Find where the given text appears and provide that cell's center as (X, Y) coordinate. 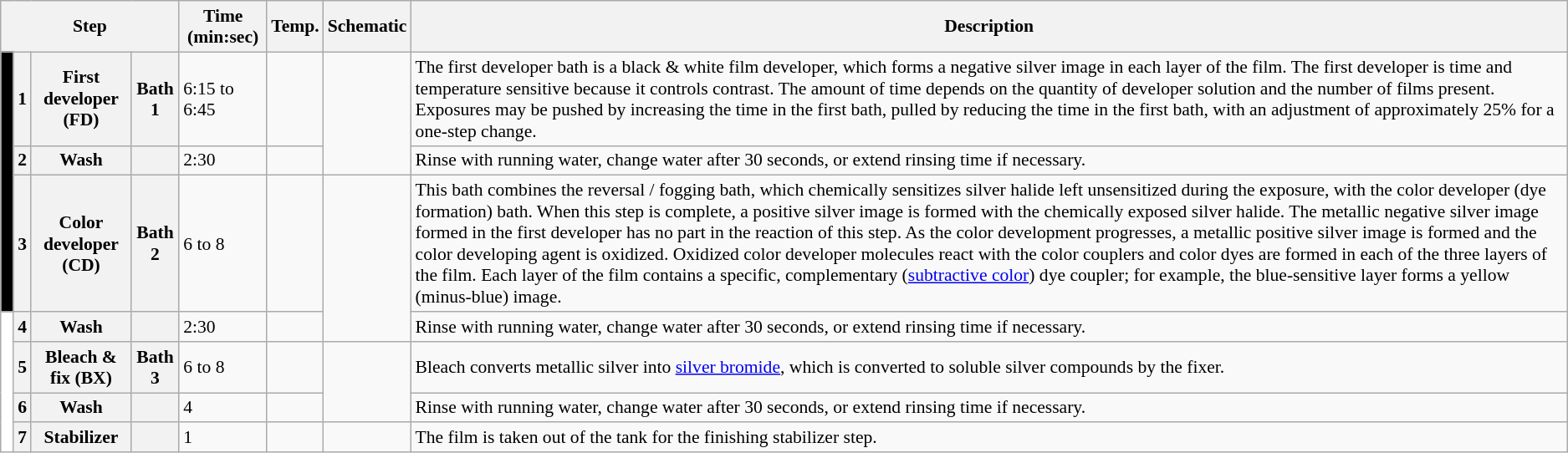
Stabilizer (81, 438)
Bath 1 (156, 99)
Schematic (368, 27)
Description (989, 27)
6 (22, 408)
5 (22, 368)
Step (90, 27)
3 (22, 244)
2 (22, 160)
First developer (FD) (81, 99)
7 (22, 438)
The film is taken out of the tank for the finishing stabilizer step. (989, 438)
Time (min:sec) (222, 27)
Bleach & fix (BX) (81, 368)
Bleach converts metallic silver into silver bromide, which is converted to soluble silver compounds by the fixer. (989, 368)
6:15 to 6:45 (222, 99)
Color developer (CD) (81, 244)
Bath 3 (156, 368)
Bath 2 (156, 244)
Temp. (295, 27)
